Locate the cell with the specified text and output its [x, y] center coordinate. 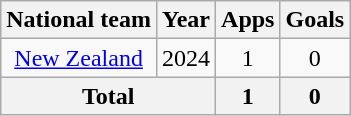
Year [186, 20]
New Zealand [79, 58]
Total [108, 96]
2024 [186, 58]
Apps [248, 20]
National team [79, 20]
Goals [315, 20]
